Return [x, y] of the center of cell containing provided text 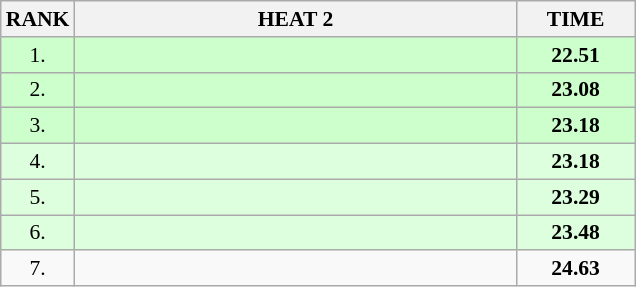
2. [38, 90]
1. [38, 55]
23.08 [576, 90]
5. [38, 197]
23.29 [576, 197]
24.63 [576, 269]
3. [38, 126]
HEAT 2 [295, 19]
RANK [38, 19]
TIME [576, 19]
4. [38, 162]
7. [38, 269]
23.48 [576, 233]
6. [38, 233]
22.51 [576, 55]
